Pinpoint the cell where the given text exists, returning its (X, Y) midpoint coordinate. 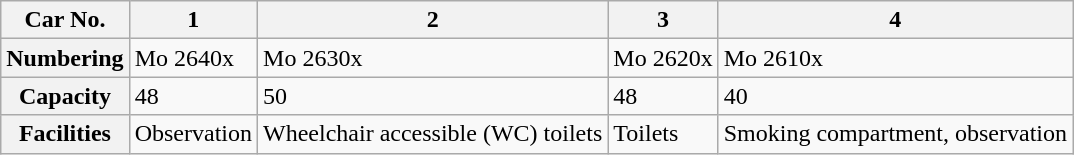
40 (895, 96)
Smoking compartment, observation (895, 134)
1 (193, 20)
Numbering (65, 58)
Wheelchair accessible (WC) toilets (433, 134)
Mo 2610x (895, 58)
Mo 2640x (193, 58)
Facilities (65, 134)
4 (895, 20)
Mo 2630x (433, 58)
3 (663, 20)
Capacity (65, 96)
50 (433, 96)
Mo 2620x (663, 58)
2 (433, 20)
Toilets (663, 134)
Observation (193, 134)
Car No. (65, 20)
